From the cell containing the given text, extract its center point as (X, Y) coordinate. 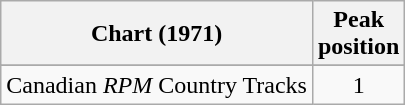
Canadian RPM Country Tracks (157, 85)
1 (358, 85)
Peakposition (358, 34)
Chart (1971) (157, 34)
